Detect which cell encompasses the target text, then output its [X, Y] center coordinate. 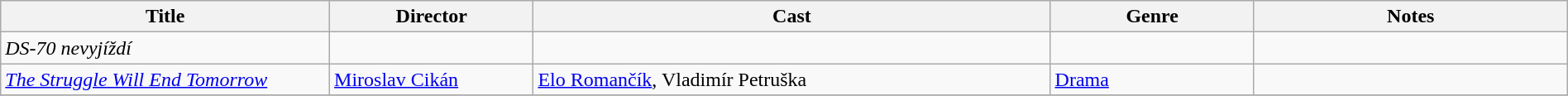
Miroslav Cikán [432, 79]
Drama [1152, 79]
DS-70 nevyjíždí [165, 48]
Title [165, 17]
Cast [792, 17]
Notes [1411, 17]
Genre [1152, 17]
Director [432, 17]
The Struggle Will End Tomorrow [165, 79]
Elo Romančík, Vladimír Petruška [792, 79]
